Find where the given text appears and provide that cell's center as [X, Y] coordinate. 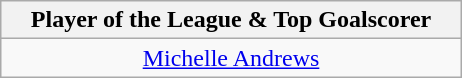
Michelle Andrews [230, 58]
Player of the League & Top Goalscorer [230, 20]
